Return (X, Y) of the center of cell containing provided text 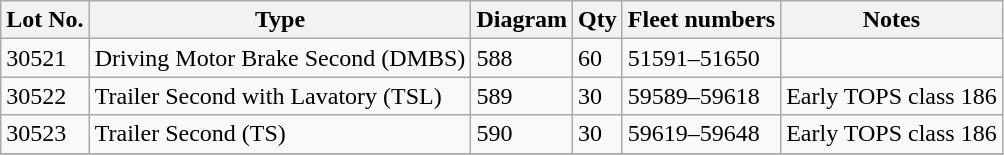
Trailer Second (TS) (280, 134)
588 (522, 58)
Lot No. (45, 20)
Notes (892, 20)
Type (280, 20)
30523 (45, 134)
51591–51650 (701, 58)
590 (522, 134)
589 (522, 96)
59619–59648 (701, 134)
Trailer Second with Lavatory (TSL) (280, 96)
Driving Motor Brake Second (DMBS) (280, 58)
30522 (45, 96)
Qty (598, 20)
60 (598, 58)
Diagram (522, 20)
30521 (45, 58)
59589–59618 (701, 96)
Fleet numbers (701, 20)
